Locate the cell with the specified text and output its [x, y] center coordinate. 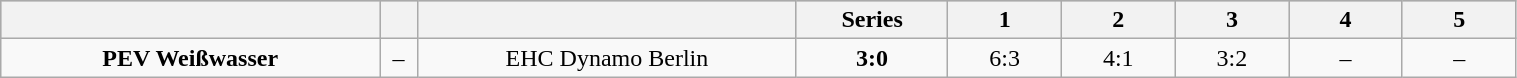
3:0 [872, 58]
Series [872, 20]
EHC Dynamo Berlin [606, 58]
2 [1118, 20]
1 [1005, 20]
6:3 [1005, 58]
4:1 [1118, 58]
4 [1346, 20]
PEV Weißwasser [190, 58]
3 [1232, 20]
5 [1459, 20]
3:2 [1232, 58]
